Extract the (X, Y) coordinate from the center of the cell holding the provided text.  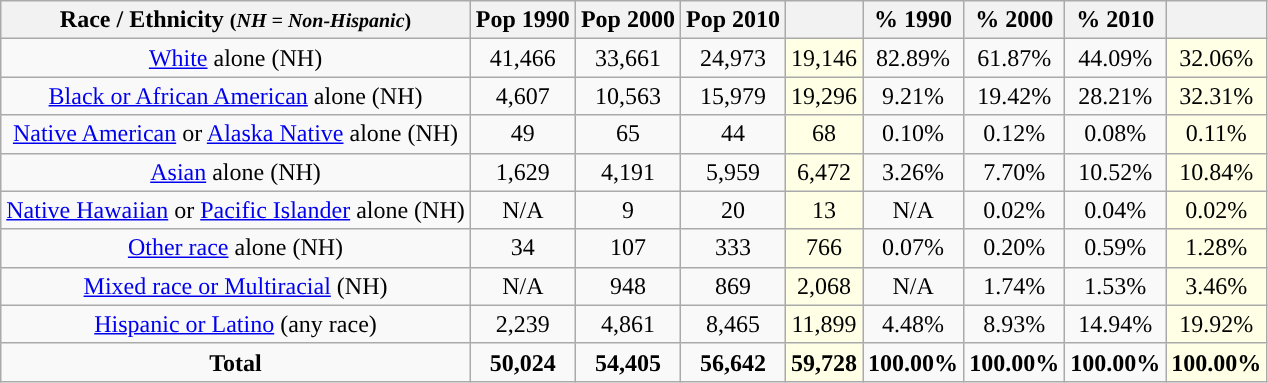
2,068 (824, 286)
10.52% (1116, 172)
4,861 (628, 324)
1.53% (1116, 286)
65 (628, 134)
9.21% (914, 96)
% 1990 (914, 20)
44 (732, 134)
4,191 (628, 172)
0.08% (1116, 134)
4,607 (522, 96)
13 (824, 210)
Pop 2010 (732, 20)
0.59% (1116, 248)
White alone (NH) (236, 58)
33,661 (628, 58)
41,466 (522, 58)
Other race alone (NH) (236, 248)
1.74% (1014, 286)
19,296 (824, 96)
Native Hawaiian or Pacific Islander alone (NH) (236, 210)
19,146 (824, 58)
82.89% (914, 58)
4.48% (914, 324)
0.04% (1116, 210)
54,405 (628, 362)
61.87% (1014, 58)
Asian alone (NH) (236, 172)
948 (628, 286)
20 (732, 210)
% 2000 (1014, 20)
Pop 1990 (522, 20)
1.28% (1216, 248)
14.94% (1116, 324)
6,472 (824, 172)
Race / Ethnicity (NH = Non-Hispanic) (236, 20)
0.12% (1014, 134)
0.20% (1014, 248)
1,629 (522, 172)
5,959 (732, 172)
Black or African American alone (NH) (236, 96)
766 (824, 248)
8,465 (732, 324)
10.84% (1216, 172)
19.42% (1014, 96)
28.21% (1116, 96)
2,239 (522, 324)
32.31% (1216, 96)
7.70% (1014, 172)
0.10% (914, 134)
9 (628, 210)
869 (732, 286)
56,642 (732, 362)
107 (628, 248)
68 (824, 134)
44.09% (1116, 58)
Hispanic or Latino (any race) (236, 324)
% 2010 (1116, 20)
0.11% (1216, 134)
8.93% (1014, 324)
24,973 (732, 58)
32.06% (1216, 58)
11,899 (824, 324)
49 (522, 134)
10,563 (628, 96)
50,024 (522, 362)
19.92% (1216, 324)
333 (732, 248)
15,979 (732, 96)
Pop 2000 (628, 20)
0.07% (914, 248)
3.26% (914, 172)
59,728 (824, 362)
Total (236, 362)
34 (522, 248)
Native American or Alaska Native alone (NH) (236, 134)
3.46% (1216, 286)
Mixed race or Multiracial (NH) (236, 286)
